Pinpoint the cell where the given text exists, returning its (x, y) midpoint coordinate. 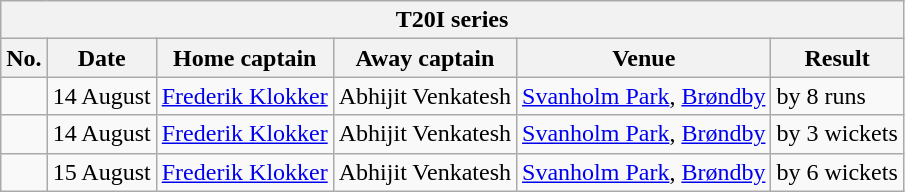
by 6 wickets (837, 172)
Result (837, 58)
Away captain (424, 58)
Home captain (244, 58)
Date (102, 58)
No. (24, 58)
Venue (644, 58)
T20I series (452, 20)
by 3 wickets (837, 134)
15 August (102, 172)
by 8 runs (837, 96)
